Return the (X, Y) coordinate for the center point of the cell that contains the specified text.  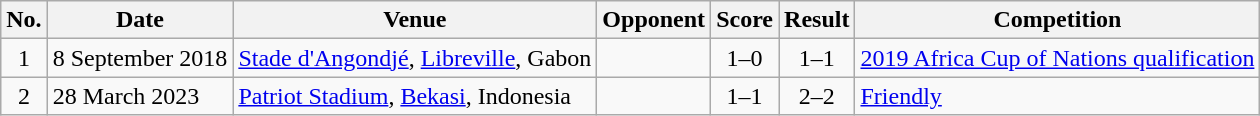
Venue (415, 20)
1–0 (745, 58)
Date (140, 20)
2019 Africa Cup of Nations qualification (1058, 58)
Competition (1058, 20)
Result (817, 20)
2 (24, 96)
Stade d'Angondjé, Libreville, Gabon (415, 58)
Opponent (654, 20)
Patriot Stadium, Bekasi, Indonesia (415, 96)
1 (24, 58)
Friendly (1058, 96)
28 March 2023 (140, 96)
2–2 (817, 96)
Score (745, 20)
No. (24, 20)
8 September 2018 (140, 58)
